From the cell containing the given text, extract its center point as [x, y] coordinate. 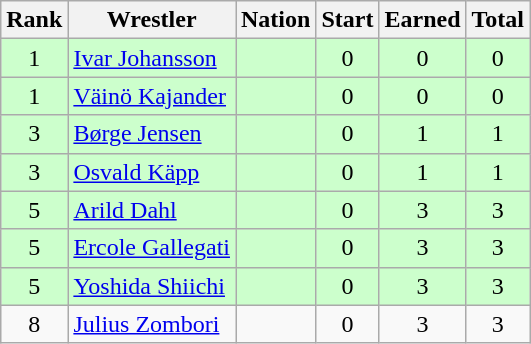
8 [34, 324]
Osvald Käpp [152, 172]
Wrestler [152, 20]
Ercole Gallegati [152, 248]
Start [348, 20]
Julius Zombori [152, 324]
Total [498, 20]
Rank [34, 20]
Earned [422, 20]
Väinö Kajander [152, 96]
Ivar Johansson [152, 58]
Arild Dahl [152, 210]
Nation [276, 20]
Børge Jensen [152, 134]
Yoshida Shiichi [152, 286]
